For the text-containing cell, return its midpoint in (x, y) coordinate format. 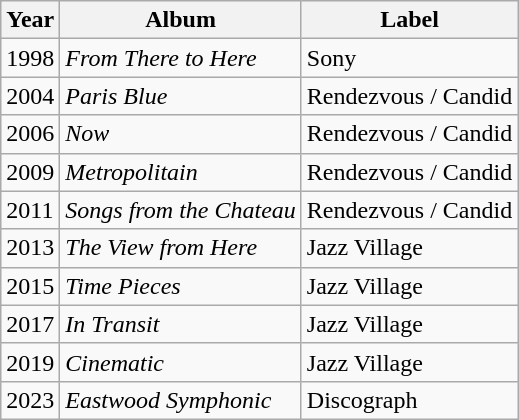
2004 (30, 96)
2006 (30, 134)
Paris Blue (181, 96)
From There to Here (181, 58)
Label (409, 20)
Time Pieces (181, 286)
2023 (30, 400)
2009 (30, 172)
In Transit (181, 324)
2013 (30, 248)
Discograph (409, 400)
1998 (30, 58)
Year (30, 20)
Eastwood Symphonic (181, 400)
Cinematic (181, 362)
2017 (30, 324)
Metropolitain (181, 172)
Now (181, 134)
The View from Here (181, 248)
Album (181, 20)
2019 (30, 362)
2015 (30, 286)
Songs from the Chateau (181, 210)
Sony (409, 58)
2011 (30, 210)
